Find where the given text appears and provide that cell's center as (X, Y) coordinate. 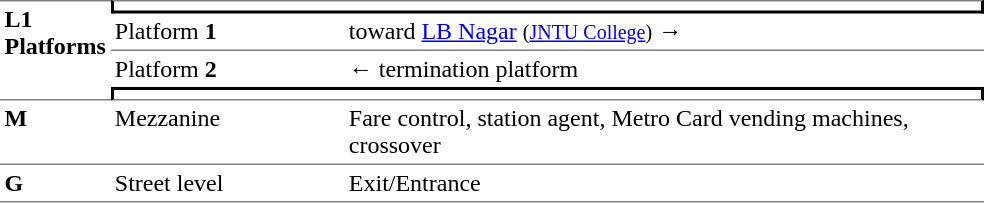
G (55, 184)
Platform 1 (227, 33)
Fare control, station agent, Metro Card vending machines, crossover (664, 132)
L1Platforms (55, 50)
Platform 2 (227, 69)
Exit/Entrance (664, 184)
Mezzanine (227, 132)
M (55, 132)
toward LB Nagar (JNTU College) → (664, 33)
← termination platform (664, 69)
Street level (227, 184)
